Output the [X, Y] coordinate of the center of the cell containing the given text.  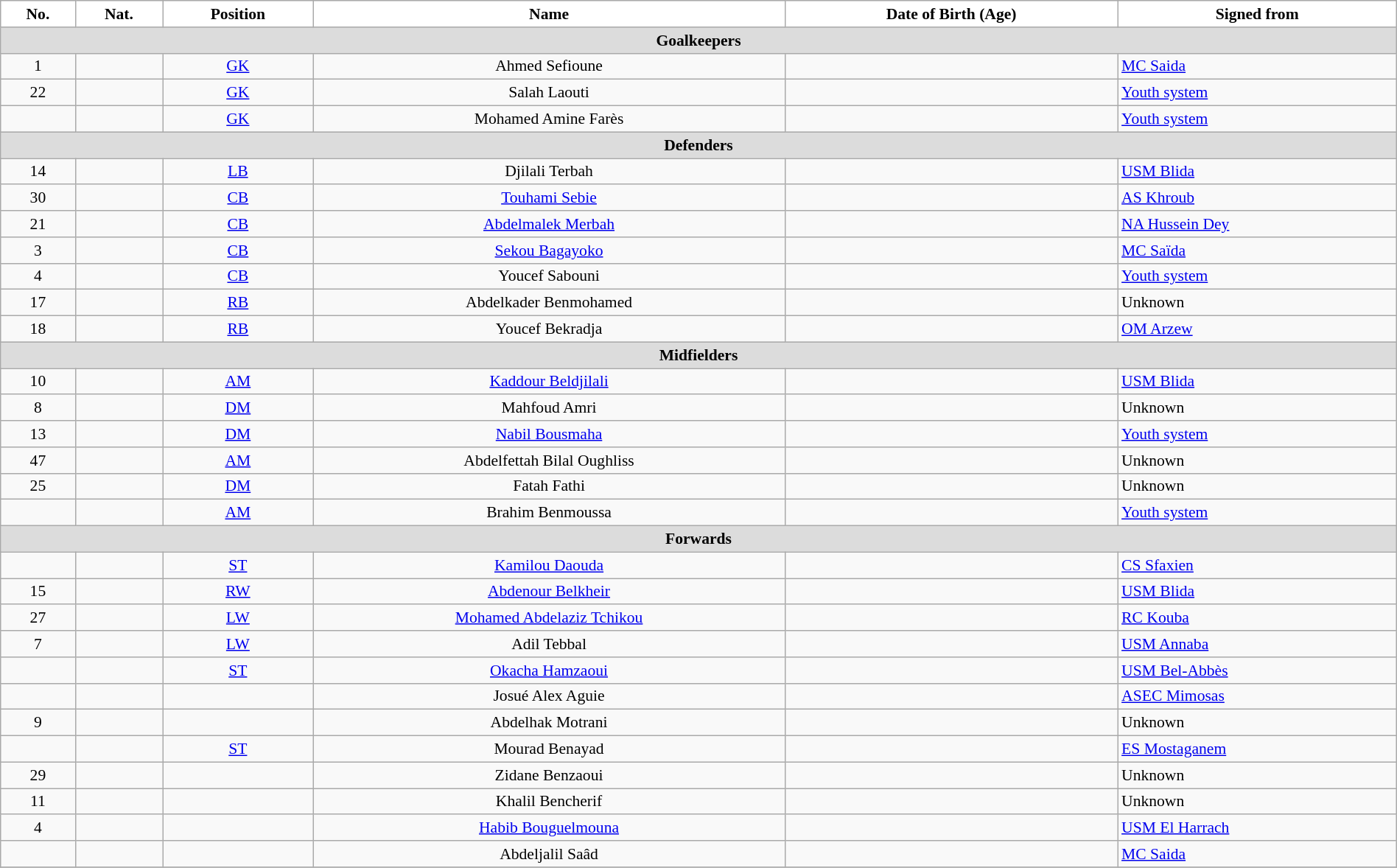
1 [38, 66]
Abdelfettah Bilal Oughliss [549, 461]
Abdelmalek Merbah [549, 224]
Abdelkader Benmohamed [549, 303]
Salah Laouti [549, 93]
Mahfoud Amri [549, 408]
CS Sfaxien [1257, 565]
15 [38, 592]
17 [38, 303]
11 [38, 802]
14 [38, 172]
Djilali Terbah [549, 172]
Josué Alex Aguie [549, 696]
9 [38, 723]
Nat. [119, 14]
Kaddour Beldjilali [549, 382]
Adil Tebbal [549, 644]
RC Kouba [1257, 618]
10 [38, 382]
13 [38, 434]
21 [38, 224]
RW [238, 592]
Forwards [698, 539]
USM Annaba [1257, 644]
Mohamed Amine Farès [549, 119]
ASEC Mimosas [1257, 696]
8 [38, 408]
Mohamed Abdelaziz Tchikou [549, 618]
Youcef Bekradja [549, 329]
Goalkeepers [698, 41]
Name [549, 14]
No. [38, 14]
18 [38, 329]
Position [238, 14]
Defenders [698, 145]
Abdelhak Motrani [549, 723]
Signed from [1257, 14]
OM Arzew [1257, 329]
7 [38, 644]
3 [38, 251]
Touhami Sebie [549, 198]
29 [38, 775]
Habib Bouguelmouna [549, 828]
Youcef Sabouni [549, 276]
47 [38, 461]
Okacha Hamzaoui [549, 671]
ES Mostaganem [1257, 749]
22 [38, 93]
Midfielders [698, 355]
27 [38, 618]
USM El Harrach [1257, 828]
Zidane Benzaoui [549, 775]
USM Bel-Abbès [1257, 671]
Mourad Benayad [549, 749]
Khalil Bencherif [549, 802]
Brahim Benmoussa [549, 513]
Sekou Bagayoko [549, 251]
Ahmed Sefioune [549, 66]
25 [38, 486]
30 [38, 198]
Fatah Fathi [549, 486]
Date of Birth (Age) [951, 14]
Kamilou Daouda [549, 565]
Nabil Bousmaha [549, 434]
NA Hussein Dey [1257, 224]
LB [238, 172]
AS Khroub [1257, 198]
MC Saïda [1257, 251]
Abdenour Belkheir [549, 592]
Abdeljalil Saâd [549, 854]
